Scan for the cell matching the given text and deliver its (X, Y) coordinate at center. 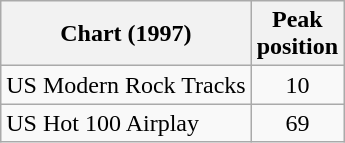
10 (297, 85)
69 (297, 123)
Chart (1997) (126, 34)
US Hot 100 Airplay (126, 123)
Peakposition (297, 34)
US Modern Rock Tracks (126, 85)
